Pinpoint the cell where the given text exists, returning its [X, Y] midpoint coordinate. 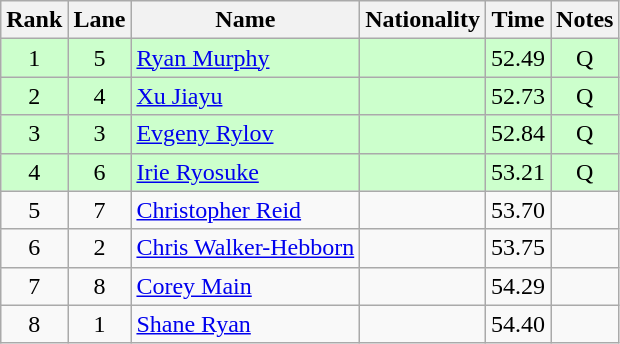
54.29 [518, 286]
Nationality [423, 20]
52.84 [518, 134]
Ryan Murphy [246, 58]
Lane [100, 20]
Evgeny Rylov [246, 134]
Rank [34, 20]
54.40 [518, 324]
Chris Walker-Hebborn [246, 248]
Shane Ryan [246, 324]
52.73 [518, 96]
Notes [585, 20]
52.49 [518, 58]
53.75 [518, 248]
Xu Jiayu [246, 96]
Christopher Reid [246, 210]
Corey Main [246, 286]
53.70 [518, 210]
53.21 [518, 172]
Name [246, 20]
Irie Ryosuke [246, 172]
Time [518, 20]
